Find where the given text appears and provide that cell's center as (x, y) coordinate. 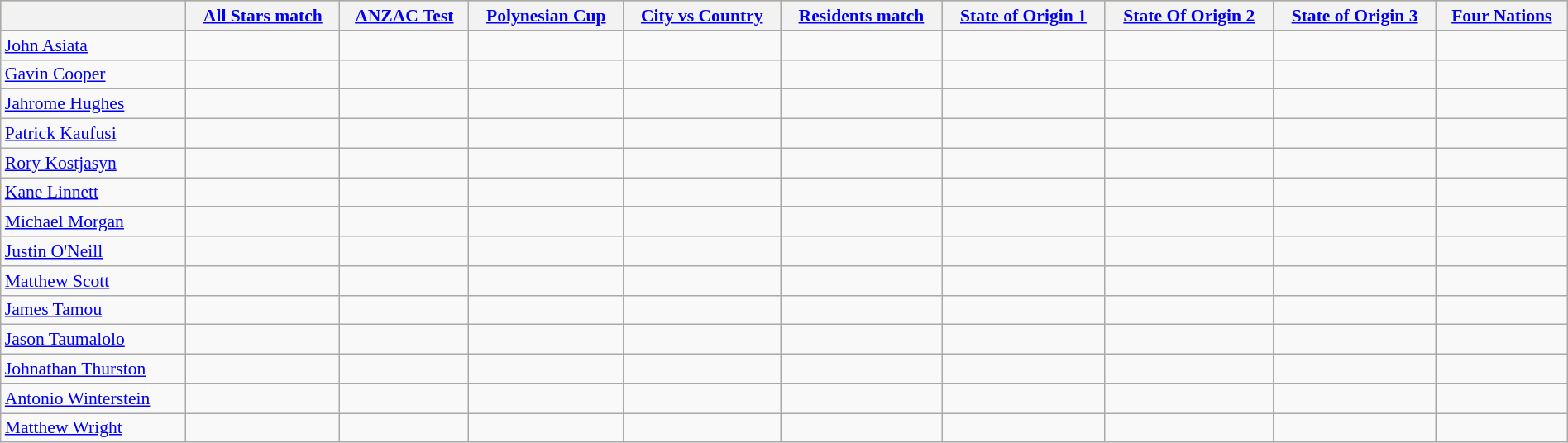
Michael Morgan (93, 222)
Residents match (862, 16)
Four Nations (1502, 16)
Johnathan Thurston (93, 369)
Jahrome Hughes (93, 104)
Antonio Winterstein (93, 398)
John Asiata (93, 45)
All Stars match (263, 16)
Kane Linnett (93, 193)
Gavin Cooper (93, 74)
Matthew Wright (93, 428)
State of Origin 1 (1024, 16)
Jason Taumalolo (93, 340)
James Tamou (93, 310)
Matthew Scott (93, 281)
ANZAC Test (404, 16)
State of Origin 3 (1355, 16)
Justin O'Neill (93, 251)
State Of Origin 2 (1189, 16)
Rory Kostjasyn (93, 163)
Patrick Kaufusi (93, 134)
City vs Country (702, 16)
Polynesian Cup (546, 16)
